Capture the cell that displays the provided text and extract its [x, y] central coordinate. 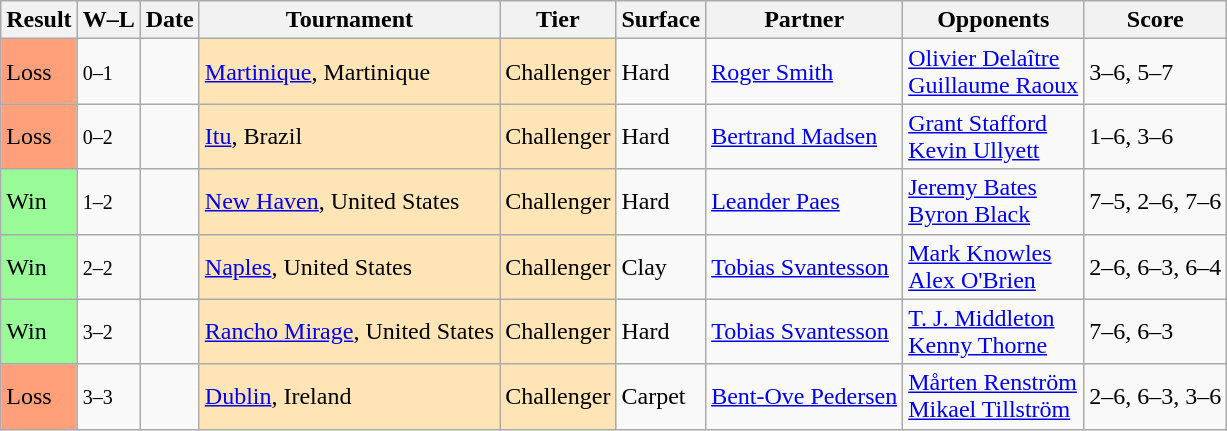
2–6, 6–3, 3–6 [1156, 396]
Clay [661, 266]
Mårten Renström Mikael Tillström [994, 396]
Opponents [994, 20]
Roger Smith [804, 72]
2–2 [108, 266]
Bertrand Madsen [804, 136]
Leander Paes [804, 202]
New Haven, United States [349, 202]
Rancho Mirage, United States [349, 332]
3–3 [108, 396]
Dublin, Ireland [349, 396]
Result [39, 20]
T. J. Middleton Kenny Thorne [994, 332]
Partner [804, 20]
Tier [558, 20]
Surface [661, 20]
7–5, 2–6, 7–6 [1156, 202]
3–6, 5–7 [1156, 72]
0–1 [108, 72]
0–2 [108, 136]
Carpet [661, 396]
Grant Stafford Kevin Ullyett [994, 136]
1–6, 3–6 [1156, 136]
2–6, 6–3, 6–4 [1156, 266]
Itu, Brazil [349, 136]
7–6, 6–3 [1156, 332]
Olivier Delaître Guillaume Raoux [994, 72]
Date [170, 20]
Martinique, Martinique [349, 72]
Jeremy Bates Byron Black [994, 202]
Tournament [349, 20]
Score [1156, 20]
1–2 [108, 202]
W–L [108, 20]
Bent-Ove Pedersen [804, 396]
3–2 [108, 332]
Naples, United States [349, 266]
Mark Knowles Alex O'Brien [994, 266]
